Locate the cell with the specified text and output its (X, Y) center coordinate. 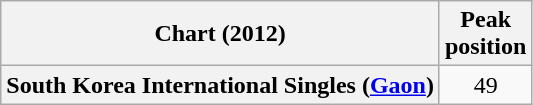
South Korea International Singles (Gaon) (220, 85)
49 (485, 85)
Peakposition (485, 34)
Chart (2012) (220, 34)
